Search for the cell housing the specified text and yield its (X, Y) center coordinate. 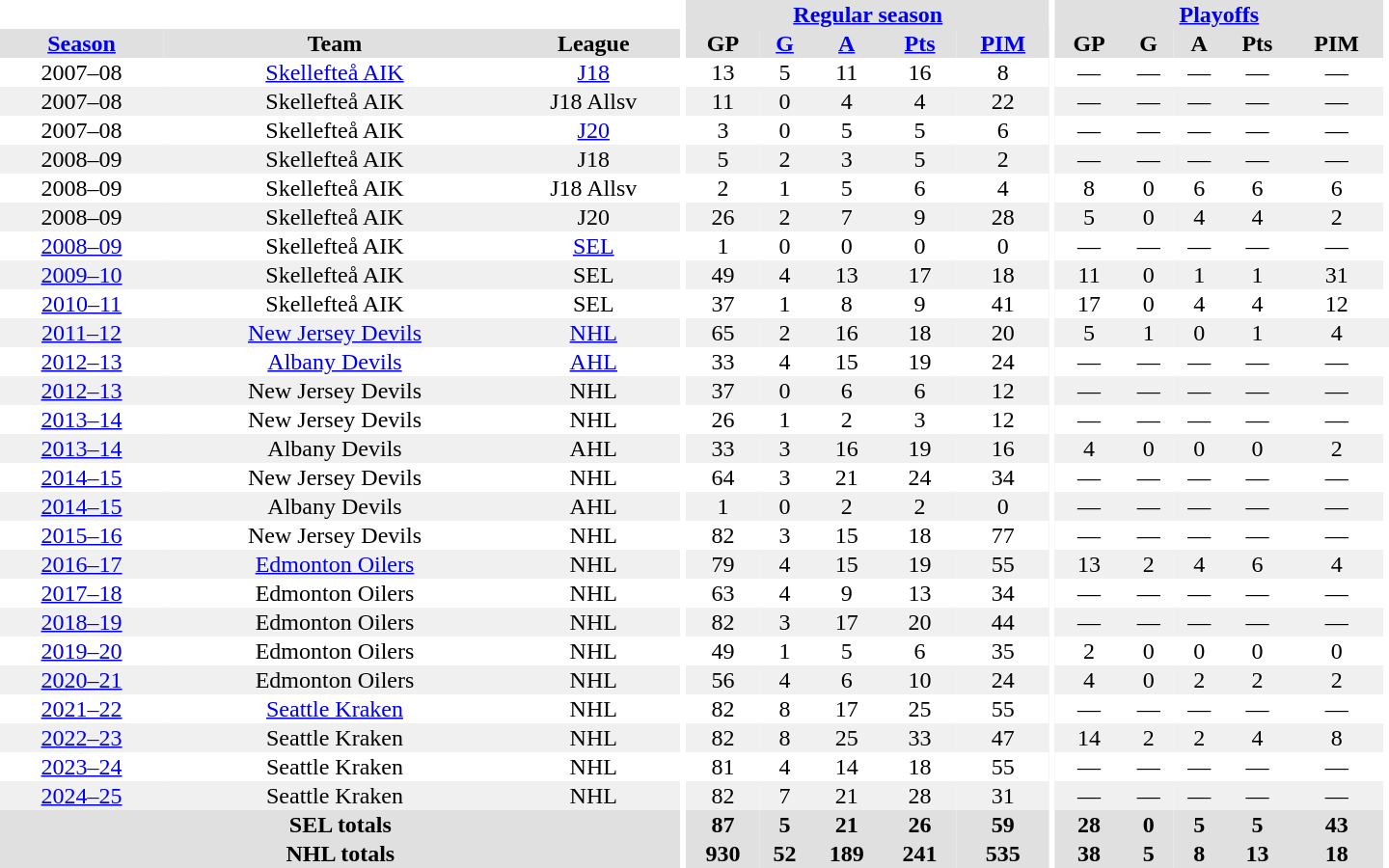
43 (1337, 825)
35 (1003, 651)
2020–21 (81, 680)
Playoffs (1219, 14)
Team (335, 43)
Regular season (868, 14)
65 (723, 333)
22 (1003, 101)
38 (1090, 854)
47 (1003, 738)
59 (1003, 825)
77 (1003, 535)
79 (723, 564)
63 (723, 593)
Season (81, 43)
2010–11 (81, 304)
2021–22 (81, 709)
535 (1003, 854)
44 (1003, 622)
2023–24 (81, 767)
241 (920, 854)
2024–25 (81, 796)
2015–16 (81, 535)
56 (723, 680)
SEL totals (340, 825)
2018–19 (81, 622)
189 (847, 854)
2011–12 (81, 333)
2017–18 (81, 593)
2022–23 (81, 738)
41 (1003, 304)
10 (920, 680)
87 (723, 825)
2009–10 (81, 275)
64 (723, 477)
NHL totals (340, 854)
930 (723, 854)
81 (723, 767)
52 (784, 854)
2016–17 (81, 564)
League (594, 43)
2019–20 (81, 651)
